Pinpoint the cell where the given text exists, returning its (x, y) midpoint coordinate. 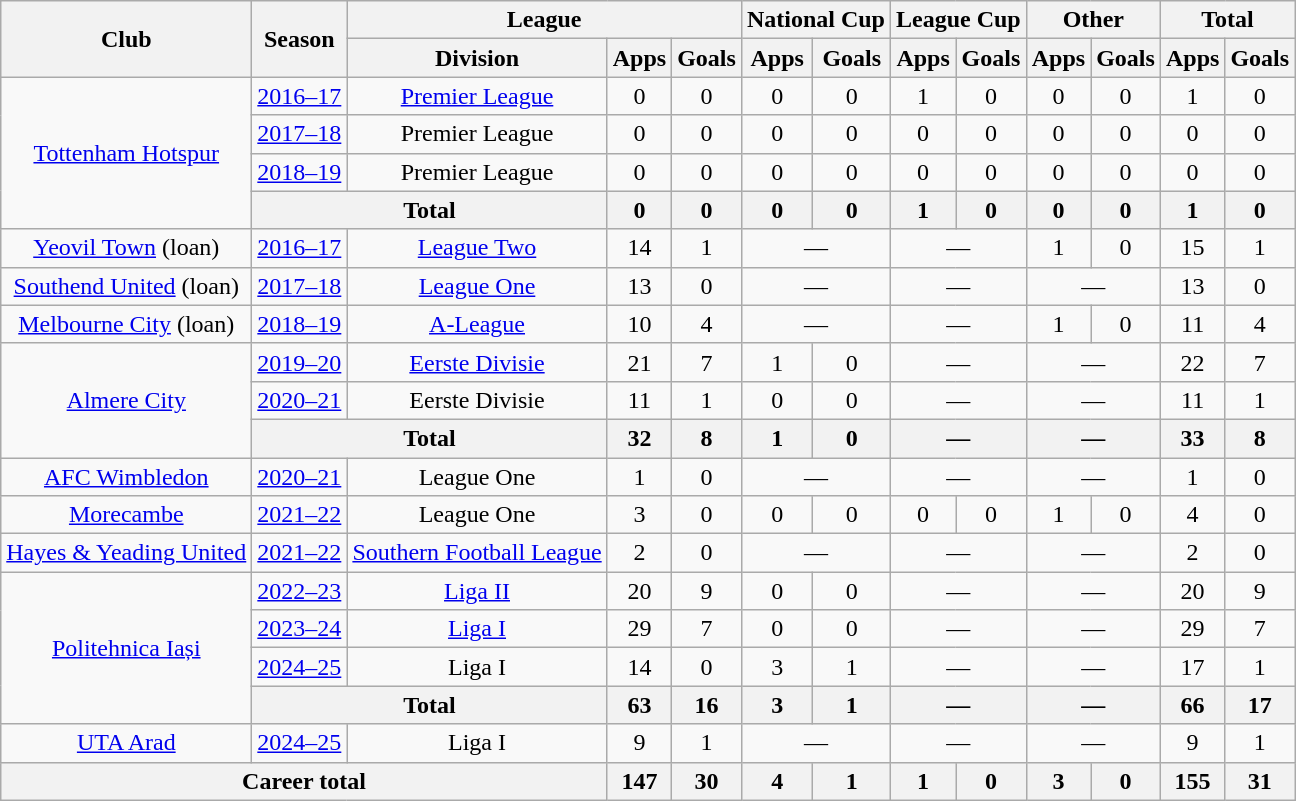
21 (639, 362)
63 (639, 705)
15 (1192, 248)
Season (300, 39)
Politehnica Iași (126, 648)
22 (1192, 362)
2022–23 (300, 591)
Other (1093, 20)
155 (1192, 781)
32 (639, 438)
Southend United (loan) (126, 286)
League Cup (958, 20)
147 (639, 781)
League Two (477, 248)
AFC Wimbledon (126, 477)
League (544, 20)
Division (477, 58)
31 (1260, 781)
Almere City (126, 400)
66 (1192, 705)
30 (707, 781)
2019–20 (300, 362)
Career total (304, 781)
Hayes & Yeading United (126, 553)
33 (1192, 438)
National Cup (816, 20)
16 (707, 705)
Liga II (477, 591)
Morecambe (126, 515)
UTA Arad (126, 743)
Yeovil Town (loan) (126, 248)
Tottenham Hotspur (126, 153)
A-League (477, 324)
2023–24 (300, 629)
Melbourne City (loan) (126, 324)
Club (126, 39)
Southern Football League (477, 553)
10 (639, 324)
